Scan for the cell matching the given text and deliver its (x, y) coordinate at center. 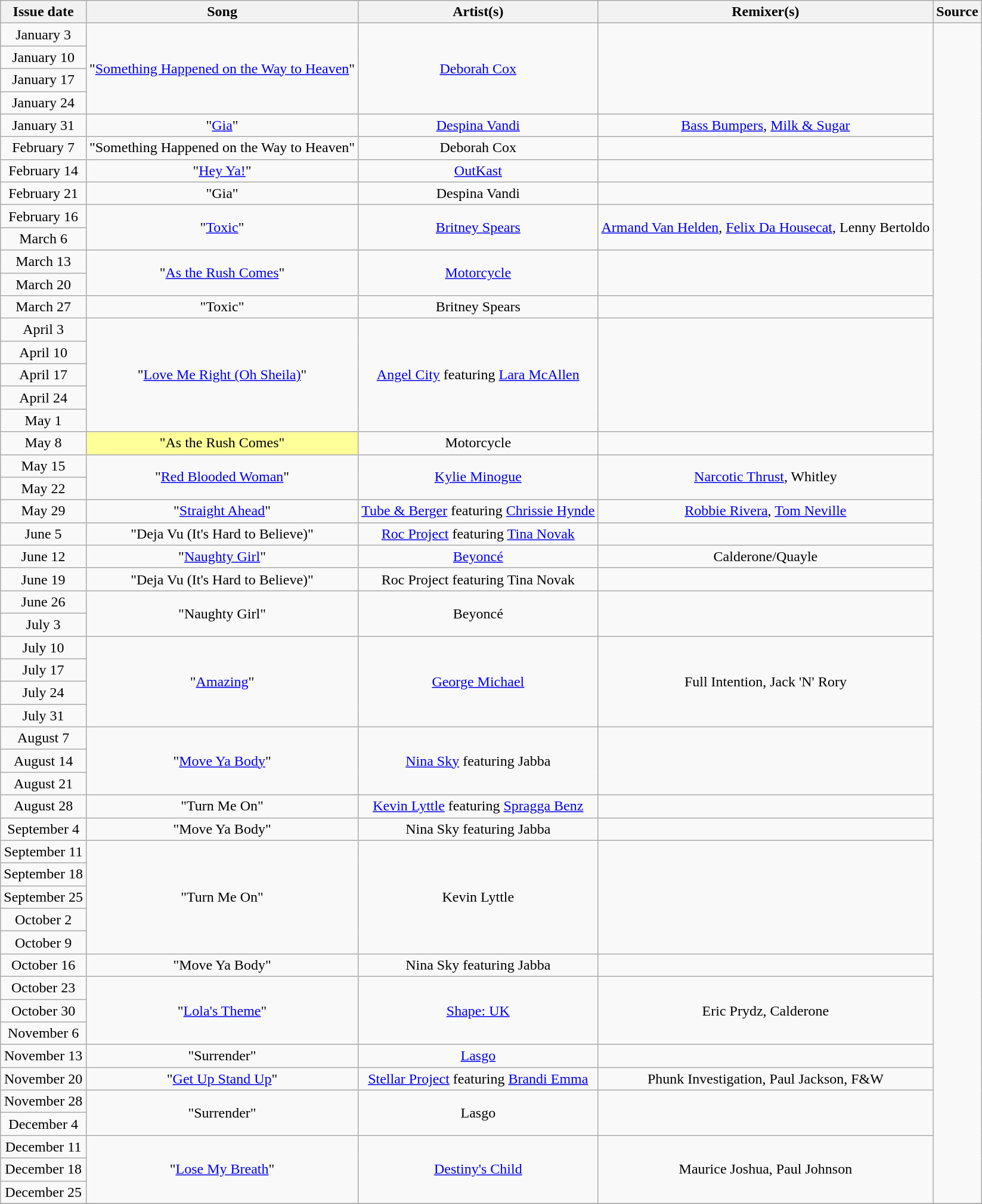
October 30 (44, 1011)
Artist(s) (478, 12)
Calderone/Quayle (766, 556)
"Hey Ya!" (222, 171)
"Red Blooded Woman" (222, 477)
May 8 (44, 443)
Source (958, 12)
May 29 (44, 511)
October 23 (44, 988)
September 11 (44, 852)
December 25 (44, 1192)
Kylie Minogue (478, 477)
June 12 (44, 556)
August 14 (44, 761)
March 6 (44, 239)
February 16 (44, 216)
January 31 (44, 125)
November 28 (44, 1101)
November 20 (44, 1079)
May 22 (44, 488)
Remixer(s) (766, 12)
September 4 (44, 829)
July 3 (44, 624)
February 21 (44, 193)
Armand Van Helden, Felix Da Housecat, Lenny Bertoldo (766, 227)
Narcotic Thrust, Whitley (766, 477)
"Straight Ahead" (222, 511)
July 24 (44, 693)
April 24 (44, 398)
April 10 (44, 352)
January 10 (44, 57)
June 26 (44, 602)
Maurice Joshua, Paul Johnson (766, 1169)
October 16 (44, 965)
December 18 (44, 1169)
December 11 (44, 1147)
Tube & Berger featuring Chrissie Hynde (478, 511)
"Amazing" (222, 681)
Kevin Lyttle (478, 897)
George Michael (478, 681)
Robbie Rivera, Tom Neville (766, 511)
January 3 (44, 35)
Eric Prydz, Calderone (766, 1010)
March 13 (44, 261)
December 4 (44, 1124)
Full Intention, Jack 'N' Rory (766, 681)
August 28 (44, 806)
March 27 (44, 307)
Phunk Investigation, Paul Jackson, F&W (766, 1079)
February 7 (44, 148)
OutKast (478, 171)
Bass Bumpers, Milk & Sugar (766, 125)
July 17 (44, 670)
Shape: UK (478, 1010)
Stellar Project featuring Brandi Emma (478, 1079)
October 9 (44, 942)
"Get Up Stand Up" (222, 1079)
March 20 (44, 284)
August 21 (44, 784)
February 14 (44, 171)
September 25 (44, 897)
August 7 (44, 738)
November 6 (44, 1033)
July 10 (44, 647)
April 3 (44, 330)
September 18 (44, 874)
"Love Me Right (Oh Sheila)" (222, 375)
May 1 (44, 420)
April 17 (44, 375)
Angel City featuring Lara McAllen (478, 375)
June 5 (44, 534)
October 2 (44, 920)
July 31 (44, 716)
June 19 (44, 579)
January 17 (44, 80)
Song (222, 12)
January 24 (44, 103)
May 15 (44, 466)
November 13 (44, 1056)
"Lola's Theme" (222, 1010)
"Lose My Breath" (222, 1169)
Destiny's Child (478, 1169)
Kevin Lyttle featuring Spragga Benz (478, 806)
Issue date (44, 12)
